Output the [X, Y] coordinate of the center of the cell containing the given text.  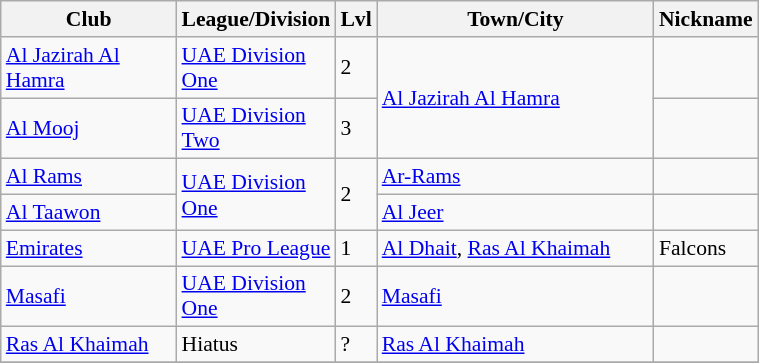
Falcons [706, 248]
Al Taawon [89, 213]
Al Mooj [89, 128]
Al Rams [89, 177]
Nickname [706, 19]
Emirates [89, 248]
Al Jeer [516, 213]
Hiatus [256, 345]
Club [89, 19]
UAE Pro League [256, 248]
Lvl [356, 19]
Town/City [516, 19]
Ar-Rams [516, 177]
League/Division [256, 19]
3 [356, 128]
UAE Division Two [256, 128]
1 [356, 248]
Al Dhait, Ras Al Khaimah [516, 248]
? [356, 345]
